Search for the cell housing the specified text and yield its [X, Y] center coordinate. 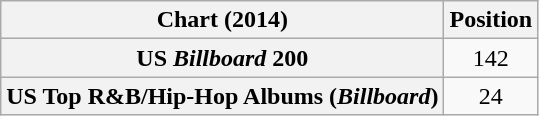
24 [491, 96]
US Billboard 200 [222, 58]
US Top R&B/Hip-Hop Albums (Billboard) [222, 96]
Position [491, 20]
Chart (2014) [222, 20]
142 [491, 58]
